Output the [X, Y] coordinate of the center of the cell containing the given text.  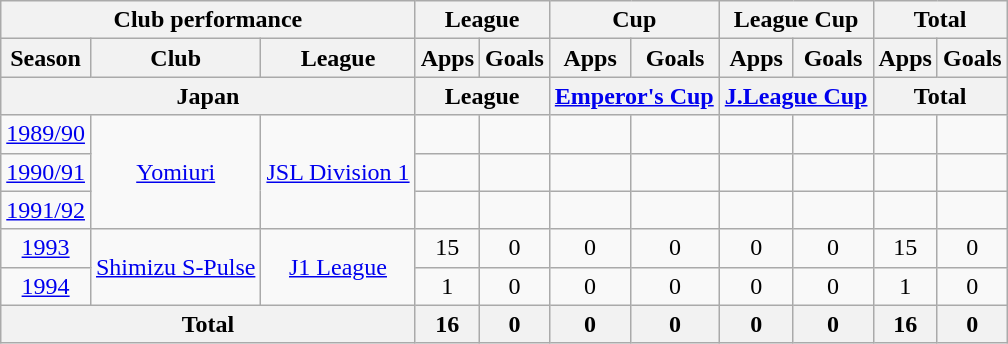
Season [46, 58]
J.League Cup [796, 96]
J1 League [338, 267]
Cup [634, 20]
JSL Division 1 [338, 172]
Japan [208, 96]
League Cup [796, 20]
Yomiuri [175, 172]
1989/90 [46, 134]
Shimizu S-Pulse [175, 267]
Club [175, 58]
Club performance [208, 20]
Emperor's Cup [634, 96]
1991/92 [46, 210]
1994 [46, 286]
1993 [46, 248]
1990/91 [46, 172]
